Determine the [X, Y] coordinate at the center of the cell enclosing the given text.  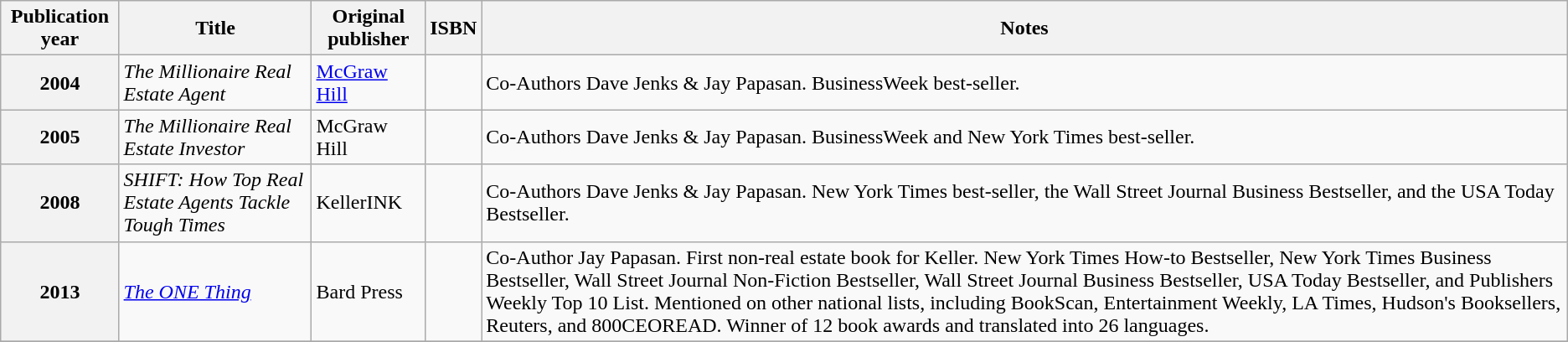
SHIFT: How Top Real Estate Agents Tackle Tough Times [215, 203]
Co-Authors Dave Jenks & Jay Papasan. New York Times best-seller, the Wall Street Journal Business Bestseller, and the USA Today Bestseller. [1024, 203]
The Millionaire Real Estate Agent [215, 82]
Co-Authors Dave Jenks & Jay Papasan. BusinessWeek best-seller. [1024, 82]
The Millionaire Real Estate Investor [215, 137]
2013 [60, 292]
Bard Press [369, 292]
Original publisher [369, 28]
2008 [60, 203]
ISBN [454, 28]
The ONE Thing [215, 292]
2004 [60, 82]
Publication year [60, 28]
Notes [1024, 28]
2005 [60, 137]
KellerINK [369, 203]
Co-Authors Dave Jenks & Jay Papasan. BusinessWeek and New York Times best-seller. [1024, 137]
Title [215, 28]
